Provide the [X, Y] coordinate of the cell's center where the given text is located.  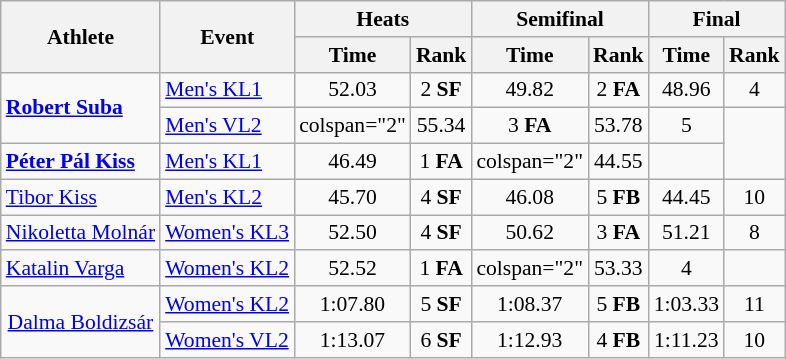
1:07.80 [352, 304]
52.50 [352, 233]
5 [686, 126]
53.33 [618, 269]
Semifinal [560, 19]
44.55 [618, 162]
1:03.33 [686, 304]
1:13.07 [352, 340]
Men's KL2 [227, 197]
1:11.23 [686, 340]
55.34 [442, 126]
1:12.93 [530, 340]
50.62 [530, 233]
46.08 [530, 197]
Tibor Kiss [80, 197]
Women's KL3 [227, 233]
Men's VL2 [227, 126]
5 SF [442, 304]
52.03 [352, 90]
Event [227, 36]
8 [754, 233]
52.52 [352, 269]
Dalma Boldizsár [80, 322]
11 [754, 304]
6 SF [442, 340]
Nikoletta Molnár [80, 233]
46.49 [352, 162]
51.21 [686, 233]
2 FA [618, 90]
4 FB [618, 340]
Final [717, 19]
Women's VL2 [227, 340]
Péter Pál Kiss [80, 162]
Athlete [80, 36]
2 SF [442, 90]
1:08.37 [530, 304]
Katalin Varga [80, 269]
49.82 [530, 90]
44.45 [686, 197]
Heats [382, 19]
45.70 [352, 197]
Robert Suba [80, 108]
53.78 [618, 126]
48.96 [686, 90]
